Output the [x, y] coordinate of the center of the cell containing the given text.  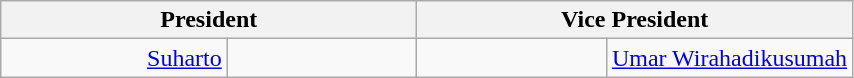
President [209, 20]
Umar Wirahadikusumah [729, 58]
Suharto [114, 58]
Vice President [635, 20]
